Pinpoint the cell where the given text exists, returning its (X, Y) midpoint coordinate. 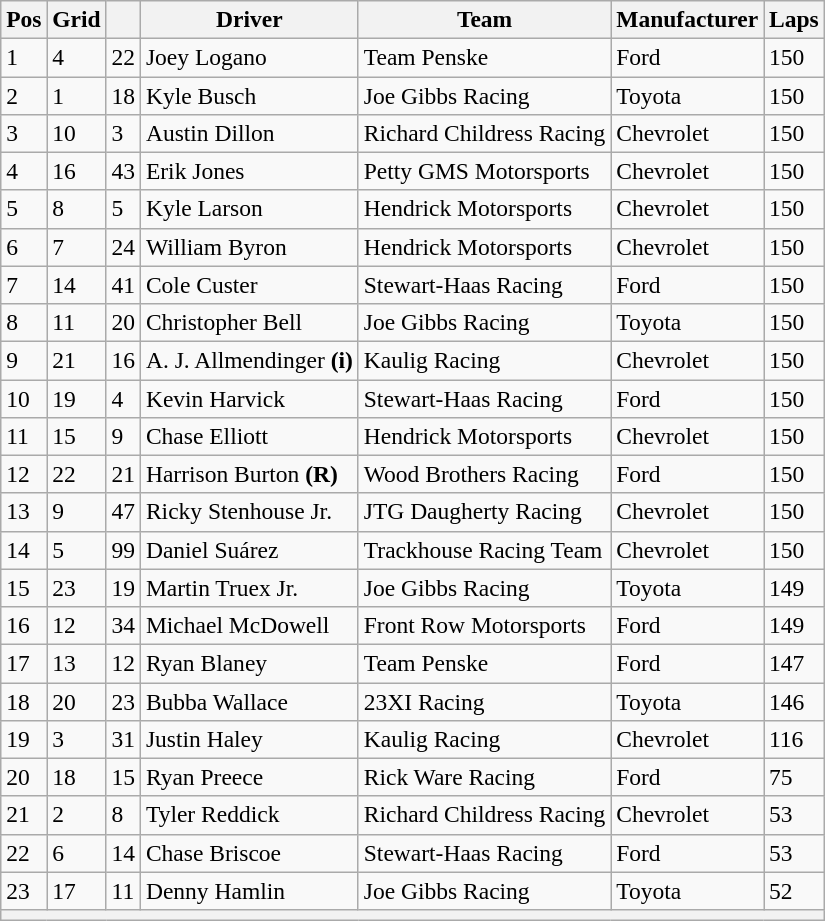
Austin Dillon (249, 133)
Chase Elliott (249, 436)
Ricky Stenhouse Jr. (249, 512)
William Byron (249, 247)
Justin Haley (249, 739)
Pos (24, 19)
Petty GMS Motorsports (484, 171)
Denny Hamlin (249, 891)
43 (123, 171)
Rick Ware Racing (484, 777)
Cole Custer (249, 285)
Wood Brothers Racing (484, 474)
147 (794, 663)
99 (123, 550)
Kevin Harvick (249, 398)
Joey Logano (249, 57)
Laps (794, 19)
Kyle Busch (249, 95)
A. J. Allmendinger (i) (249, 360)
Tyler Reddick (249, 815)
Ryan Blaney (249, 663)
116 (794, 739)
47 (123, 512)
Bubba Wallace (249, 701)
Driver (249, 19)
Martin Truex Jr. (249, 588)
24 (123, 247)
Daniel Suárez (249, 550)
JTG Daugherty Racing (484, 512)
Front Row Motorsports (484, 625)
Grid (76, 19)
Manufacturer (688, 19)
23XI Racing (484, 701)
Team (484, 19)
Erik Jones (249, 171)
34 (123, 625)
75 (794, 777)
52 (794, 891)
Michael McDowell (249, 625)
Chase Briscoe (249, 853)
31 (123, 739)
Harrison Burton (R) (249, 474)
41 (123, 285)
Ryan Preece (249, 777)
Kyle Larson (249, 209)
146 (794, 701)
Christopher Bell (249, 322)
Trackhouse Racing Team (484, 550)
